Pinpoint the cell where the given text exists, returning its (x, y) midpoint coordinate. 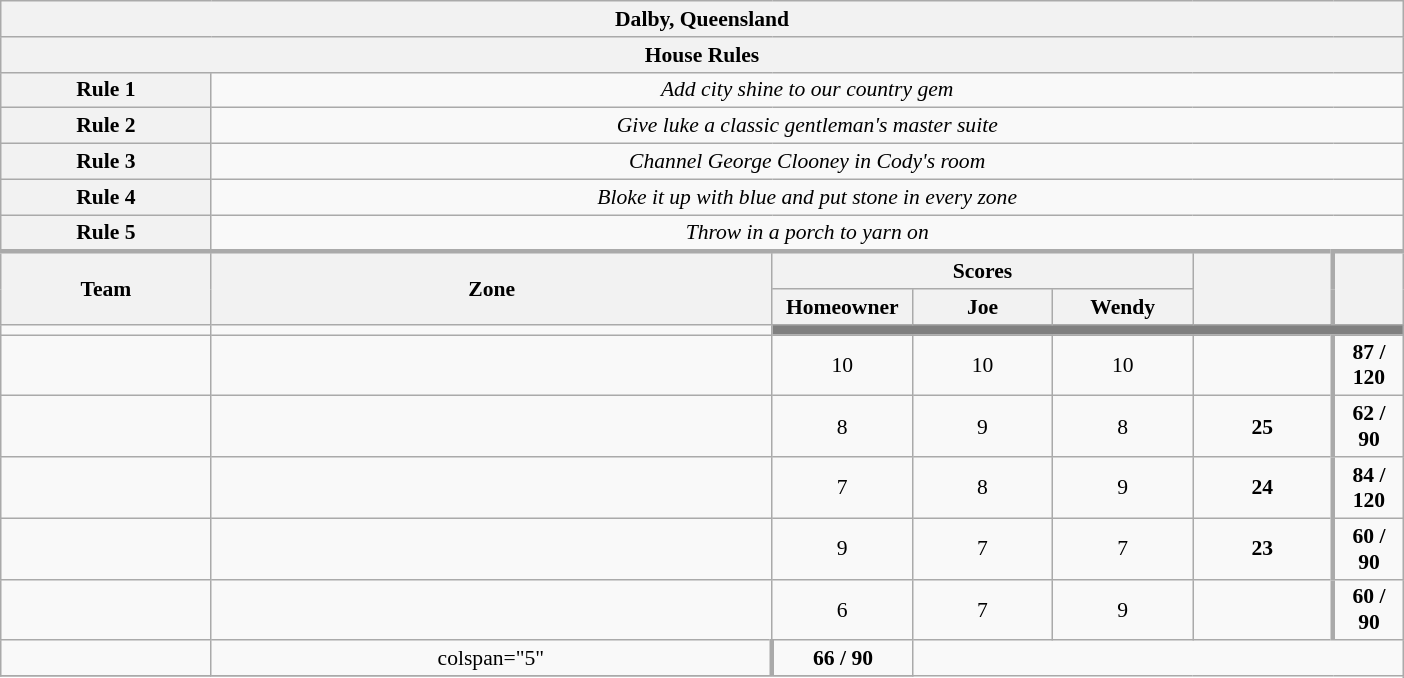
Give luke a classic gentleman's master suite (807, 126)
Channel George Clooney in Cody's room (807, 162)
24 (1263, 488)
House Rules (702, 55)
6 (842, 610)
Team (106, 288)
Rule 2 (106, 126)
Joe (982, 307)
Homeowner (842, 307)
62 / 90 (1368, 426)
Rule 5 (106, 234)
Rule 4 (106, 197)
Throw in a porch to yarn on (807, 234)
Wendy (1123, 307)
Scores (982, 270)
Bloke it up with blue and put stone in every zone (807, 197)
23 (1263, 548)
colspan="5" (492, 659)
87 / 120 (1368, 366)
Add city shine to our country gem (807, 90)
Rule 1 (106, 90)
66 / 90 (842, 659)
Zone (492, 288)
84 / 120 (1368, 488)
Rule 3 (106, 162)
Dalby, Queensland (702, 19)
25 (1263, 426)
